Identify which cell holds the provided text, then report its (x, y) central coordinate. 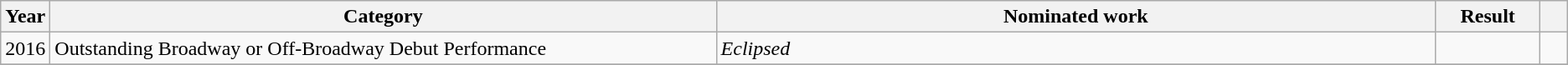
Result (1488, 17)
Nominated work (1075, 17)
Category (384, 17)
Year (25, 17)
2016 (25, 48)
Eclipsed (1075, 48)
Outstanding Broadway or Off-Broadway Debut Performance (384, 48)
